Scan for the cell matching the given text and deliver its (x, y) coordinate at center. 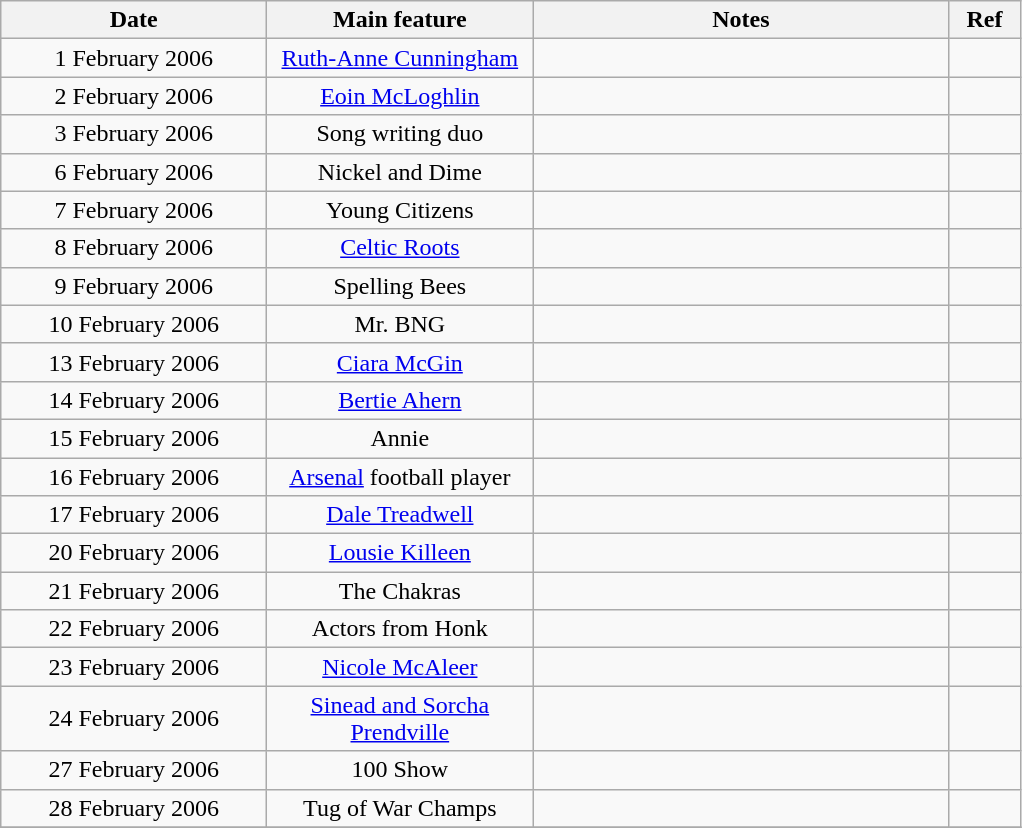
23 February 2006 (134, 667)
9 February 2006 (134, 286)
8 February 2006 (134, 248)
The Chakras (400, 591)
10 February 2006 (134, 324)
Main feature (400, 20)
Tug of War Champs (400, 808)
Sinead and Sorcha Prendville (400, 718)
2 February 2006 (134, 96)
Date (134, 20)
Actors from Honk (400, 629)
13 February 2006 (134, 362)
28 February 2006 (134, 808)
17 February 2006 (134, 515)
20 February 2006 (134, 553)
Notes (741, 20)
100 Show (400, 770)
Spelling Bees (400, 286)
22 February 2006 (134, 629)
6 February 2006 (134, 172)
7 February 2006 (134, 210)
Eoin McLoghlin (400, 96)
14 February 2006 (134, 400)
Arsenal football player (400, 477)
Ruth-Anne Cunningham (400, 58)
Song writing duo (400, 134)
Ref (984, 20)
Ciara McGin (400, 362)
Nicole McAleer (400, 667)
16 February 2006 (134, 477)
Annie (400, 438)
15 February 2006 (134, 438)
Young Citizens (400, 210)
Dale Treadwell (400, 515)
3 February 2006 (134, 134)
Bertie Ahern (400, 400)
1 February 2006 (134, 58)
Celtic Roots (400, 248)
Lousie Killeen (400, 553)
Nickel and Dime (400, 172)
21 February 2006 (134, 591)
24 February 2006 (134, 718)
Mr. BNG (400, 324)
27 February 2006 (134, 770)
